For the text-containing cell, return its midpoint in (X, Y) coordinate format. 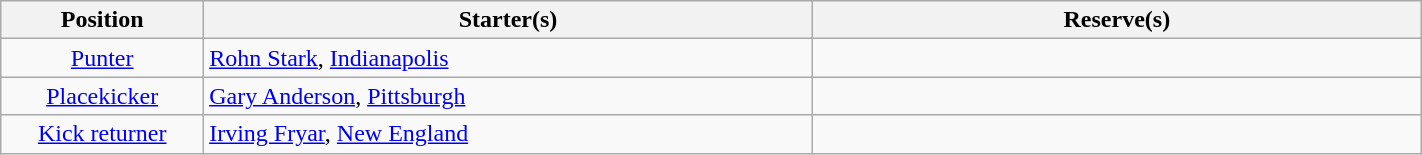
Kick returner (102, 134)
Starter(s) (508, 20)
Placekicker (102, 96)
Punter (102, 58)
Irving Fryar, New England (508, 134)
Reserve(s) (1116, 20)
Rohn Stark, Indianapolis (508, 58)
Gary Anderson, Pittsburgh (508, 96)
Position (102, 20)
